Capture the cell that displays the provided text and extract its [X, Y] central coordinate. 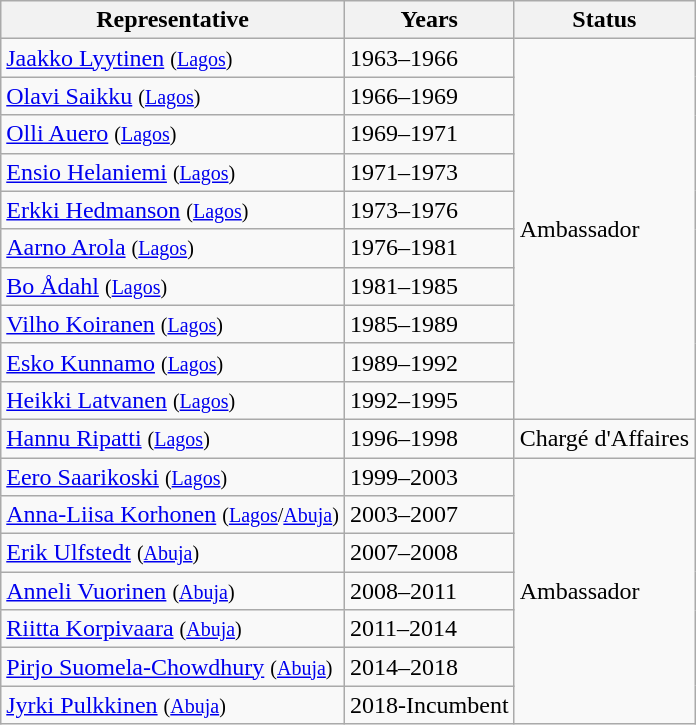
Erkki Hedmanson (Lagos) [173, 210]
1969–1971 [429, 134]
Status [604, 20]
Years [429, 20]
2014–2018 [429, 667]
2003–2007 [429, 515]
Vilho Koiranen (Lagos) [173, 324]
2008–2011 [429, 591]
Pirjo Suomela-Chowdhury (Abuja) [173, 667]
Chargé d'Affaires [604, 438]
1996–1998 [429, 438]
1999–2003 [429, 477]
Olavi Saikku (Lagos) [173, 96]
2011–2014 [429, 629]
1985–1989 [429, 324]
Riitta Korpivaara (Abuja) [173, 629]
1966–1969 [429, 96]
Aarno Arola (Lagos) [173, 248]
1976–1981 [429, 248]
Representative [173, 20]
Jaakko Lyytinen (Lagos) [173, 58]
Bo Ådahl (Lagos) [173, 286]
1992–1995 [429, 400]
1973–1976 [429, 210]
1971–1973 [429, 172]
Eero Saarikoski (Lagos) [173, 477]
Esko Kunnamo (Lagos) [173, 362]
2018-Incumbent [429, 705]
2007–2008 [429, 553]
Jyrki Pulkkinen (Abuja) [173, 705]
1989–1992 [429, 362]
Olli Auero (Lagos) [173, 134]
Anna-Liisa Korhonen (Lagos/Abuja) [173, 515]
Heikki Latvanen (Lagos) [173, 400]
Anneli Vuorinen (Abuja) [173, 591]
1963–1966 [429, 58]
Ensio Helaniemi (Lagos) [173, 172]
Hannu Ripatti (Lagos) [173, 438]
Erik Ulfstedt (Abuja) [173, 553]
1981–1985 [429, 286]
